Search for the cell housing the specified text and yield its [X, Y] center coordinate. 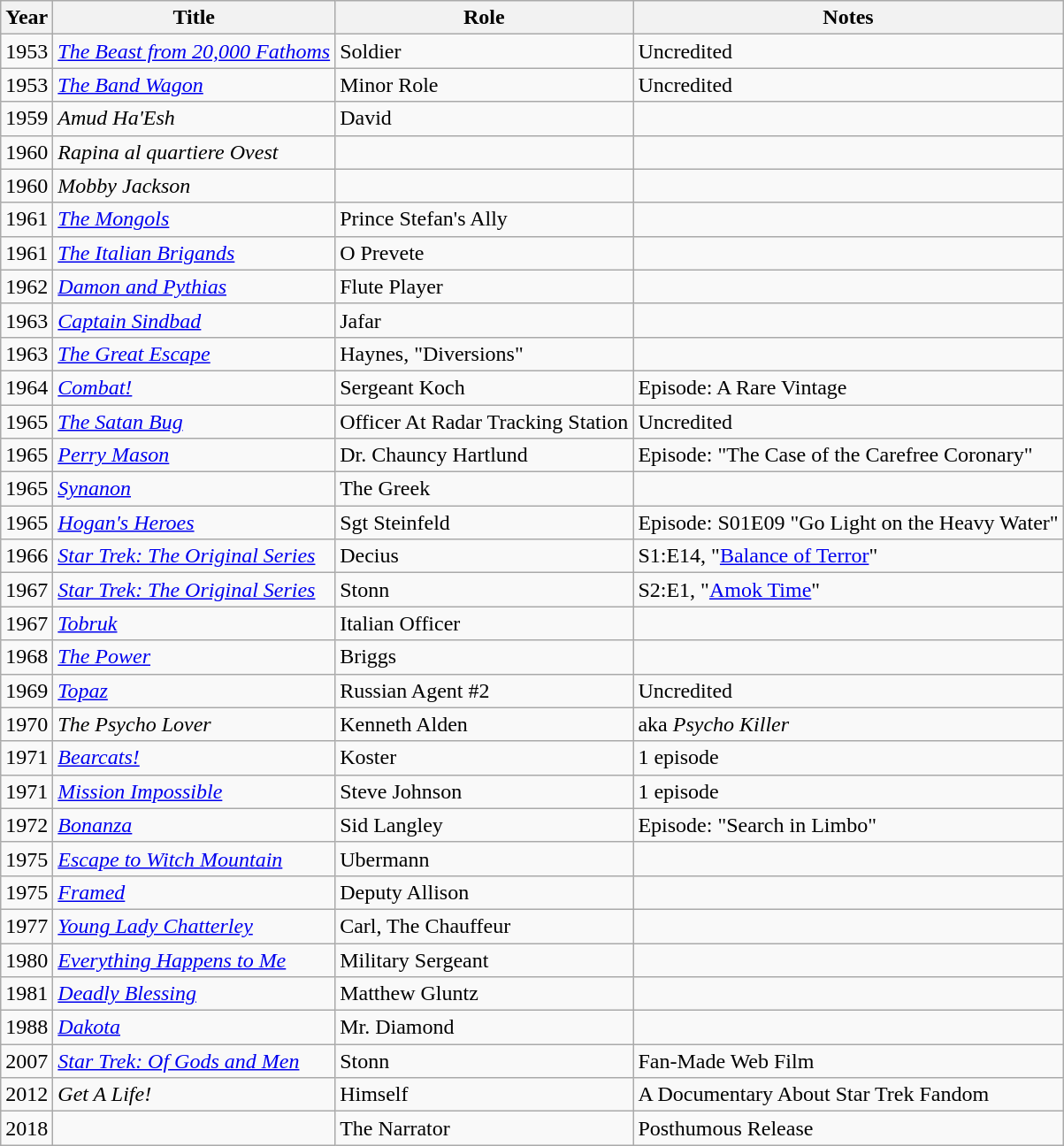
S1:E14, "Balance of Terror" [848, 556]
Deputy Allison [485, 892]
Koster [485, 758]
A Documentary About Star Trek Fandom [848, 1095]
Everything Happens to Me [195, 959]
Tobruk [195, 623]
Steve Johnson [485, 791]
Year [27, 18]
Get A Life! [195, 1095]
Bonanza [195, 825]
aka Psycho Killer [848, 724]
Rapina al quartiere Ovest [195, 152]
Young Lady Chatterley [195, 926]
Russian Agent #2 [485, 691]
Episode: S01E09 "Go Light on the Heavy Water" [848, 523]
Sergeant Koch [485, 387]
Jafar [485, 320]
1962 [27, 286]
Mr. Diamond [485, 1028]
1977 [27, 926]
1966 [27, 556]
Role [485, 18]
The Great Escape [195, 354]
Escape to Witch Mountain [195, 859]
Flute Player [485, 286]
1981 [27, 994]
Posthumous Release [848, 1128]
Mission Impossible [195, 791]
Amud Ha'Esh [195, 118]
Fan-Made Web Film [848, 1061]
The Power [195, 657]
Matthew Gluntz [485, 994]
Decius [485, 556]
Bearcats! [195, 758]
Soldier [485, 51]
The Psycho Lover [195, 724]
S2:E1, "Amok Time" [848, 590]
Italian Officer [485, 623]
Dr. Chauncy Hartlund [485, 455]
Himself [485, 1095]
The Satan Bug [195, 422]
1988 [27, 1028]
1959 [27, 118]
Carl, The Chauffeur [485, 926]
The Band Wagon [195, 85]
Hogan's Heroes [195, 523]
Sid Langley [485, 825]
David [485, 118]
1968 [27, 657]
Military Sergeant [485, 959]
The Mongols [195, 219]
Ubermann [485, 859]
1964 [27, 387]
Kenneth Alden [485, 724]
Framed [195, 892]
Dakota [195, 1028]
Sgt Steinfeld [485, 523]
O Prevete [485, 253]
2018 [27, 1128]
1969 [27, 691]
Minor Role [485, 85]
2012 [27, 1095]
Officer At Radar Tracking Station [485, 422]
Topaz [195, 691]
Captain Sindbad [195, 320]
Prince Stefan's Ally [485, 219]
Deadly Blessing [195, 994]
Star Trek: Of Gods and Men [195, 1061]
The Narrator [485, 1128]
Episode: A Rare Vintage [848, 387]
Mobby Jackson [195, 186]
Briggs [485, 657]
Notes [848, 18]
1980 [27, 959]
Synanon [195, 489]
Title [195, 18]
Episode: "Search in Limbo" [848, 825]
2007 [27, 1061]
Damon and Pythias [195, 286]
Combat! [195, 387]
1970 [27, 724]
Haynes, "Diversions" [485, 354]
1972 [27, 825]
The Italian Brigands [195, 253]
Perry Mason [195, 455]
The Beast from 20,000 Fathoms [195, 51]
Episode: "The Case of the Carefree Coronary" [848, 455]
The Greek [485, 489]
